Extract the [x, y] coordinate from the center of the cell holding the provided text.  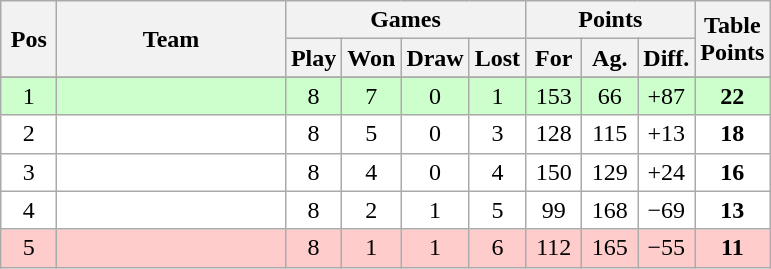
+87 [666, 96]
11 [732, 248]
−55 [666, 248]
66 [610, 96]
16 [732, 172]
Pos [29, 39]
Games [405, 20]
7 [372, 96]
Draw [435, 58]
22 [732, 96]
Table Points [732, 39]
115 [610, 134]
128 [554, 134]
+24 [666, 172]
−69 [666, 210]
99 [554, 210]
129 [610, 172]
Ag. [610, 58]
Won [372, 58]
13 [732, 210]
165 [610, 248]
18 [732, 134]
153 [554, 96]
Play [313, 58]
168 [610, 210]
Points [610, 20]
6 [497, 248]
Diff. [666, 58]
Lost [497, 58]
+13 [666, 134]
112 [554, 248]
150 [554, 172]
Team [172, 39]
For [554, 58]
